Find where the given text appears and provide that cell's center as [x, y] coordinate. 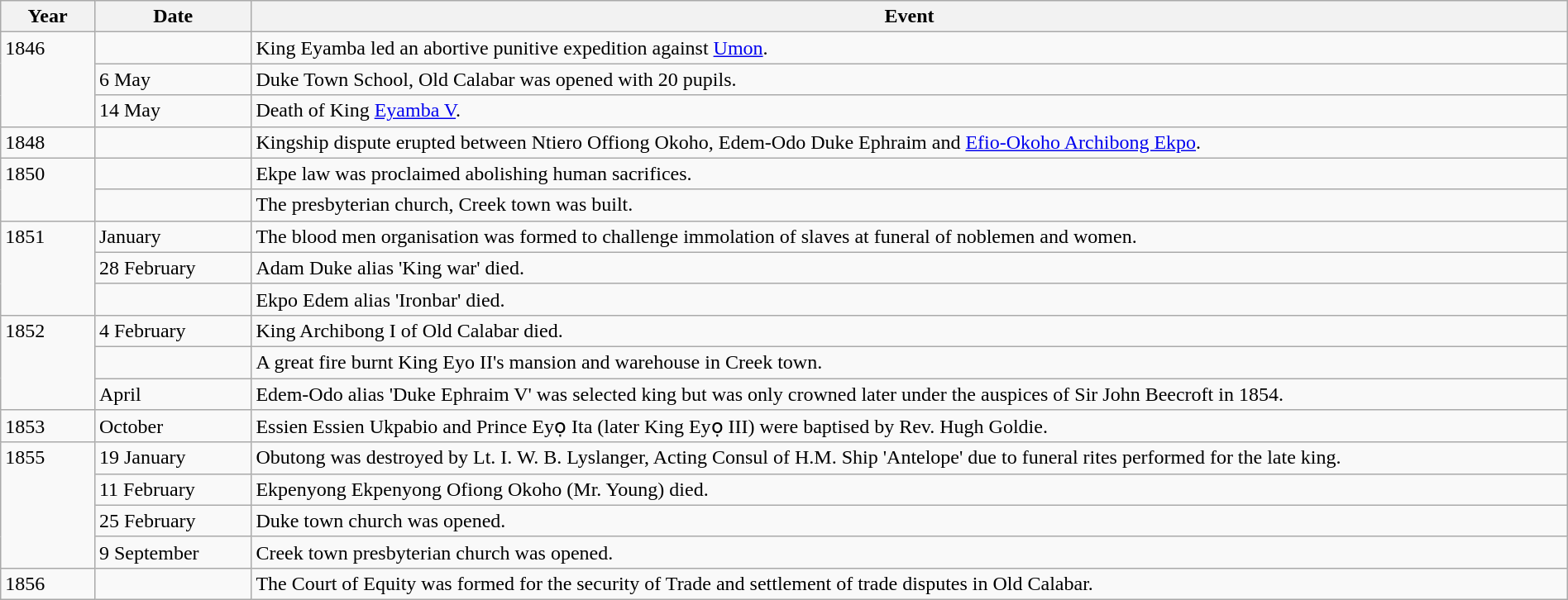
9 September [172, 552]
1853 [48, 426]
11 February [172, 489]
1855 [48, 505]
A great fire burnt King Eyo II's mansion and warehouse in Creek town. [910, 362]
The Court of Equity was formed for the security of Trade and settlement of trade disputes in Old Calabar. [910, 583]
1851 [48, 268]
Creek town presbyterian church was opened. [910, 552]
14 May [172, 111]
Kingship dispute erupted between Ntiero Offiong Okoho, Edem-Odo Duke Ephraim and Efio-Okoho Archibong Ekpo. [910, 142]
6 May [172, 79]
28 February [172, 268]
Ekpo Edem alias 'Ironbar' died. [910, 299]
Year [48, 17]
Duke town church was opened. [910, 521]
Edem-Odo alias 'Duke Ephraim V' was selected king but was only crowned later under the auspices of Sir John Beecroft in 1854. [910, 394]
Date [172, 17]
Ekpenyong Ekpenyong Ofiong Okoho (Mr. Young) died. [910, 489]
1852 [48, 362]
19 January [172, 458]
1850 [48, 189]
Obutong was destroyed by Lt. I. W. B. Lyslanger, Acting Consul of H.M. Ship 'Antelope' due to funeral rites performed for the late king. [910, 458]
Death of King Eyamba V. [910, 111]
The presbyterian church, Creek town was built. [910, 205]
October [172, 426]
January [172, 236]
1848 [48, 142]
The blood men organisation was formed to challenge immolation of slaves at funeral of noblemen and women. [910, 236]
Adam Duke alias 'King war' died. [910, 268]
April [172, 394]
Essien Essien Ukpabio and Prince Eyọ Ita (later King Eyọ III) were baptised by Rev. Hugh Goldie. [910, 426]
1856 [48, 583]
4 February [172, 331]
Ekpe law was proclaimed abolishing human sacrifices. [910, 174]
King Archibong I of Old Calabar died. [910, 331]
Event [910, 17]
Duke Town School, Old Calabar was opened with 20 pupils. [910, 79]
1846 [48, 79]
King Eyamba led an abortive punitive expedition against Umon. [910, 48]
25 February [172, 521]
